Locate the cell with the specified text and output its [X, Y] center coordinate. 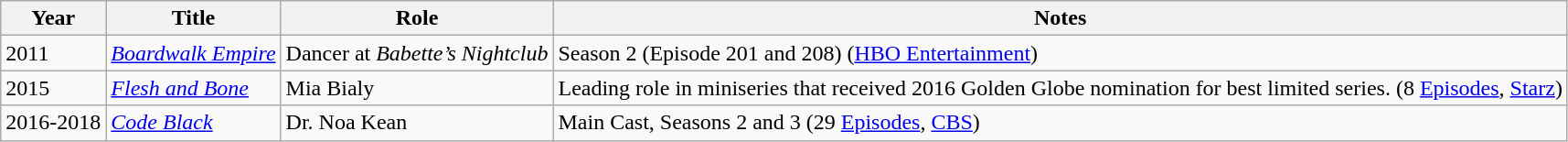
Mia Bialy [417, 88]
Dancer at Babette’s Nightclub [417, 53]
2016-2018 [53, 123]
Code Black [194, 123]
Role [417, 18]
Flesh and Bone [194, 88]
Main Cast, Seasons 2 and 3 (29 Episodes, CBS) [1061, 123]
Title [194, 18]
Leading role in miniseries that received 2016 Golden Globe nomination for best limited series. (8 Episodes, Starz) [1061, 88]
Season 2 (Episode 201 and 208) (HBO Entertainment) [1061, 53]
Notes [1061, 18]
Dr. Noa Kean [417, 123]
Year [53, 18]
Boardwalk Empire [194, 53]
2011 [53, 53]
2015 [53, 88]
